Return the [X, Y] coordinate for the center point of the cell that contains the specified text.  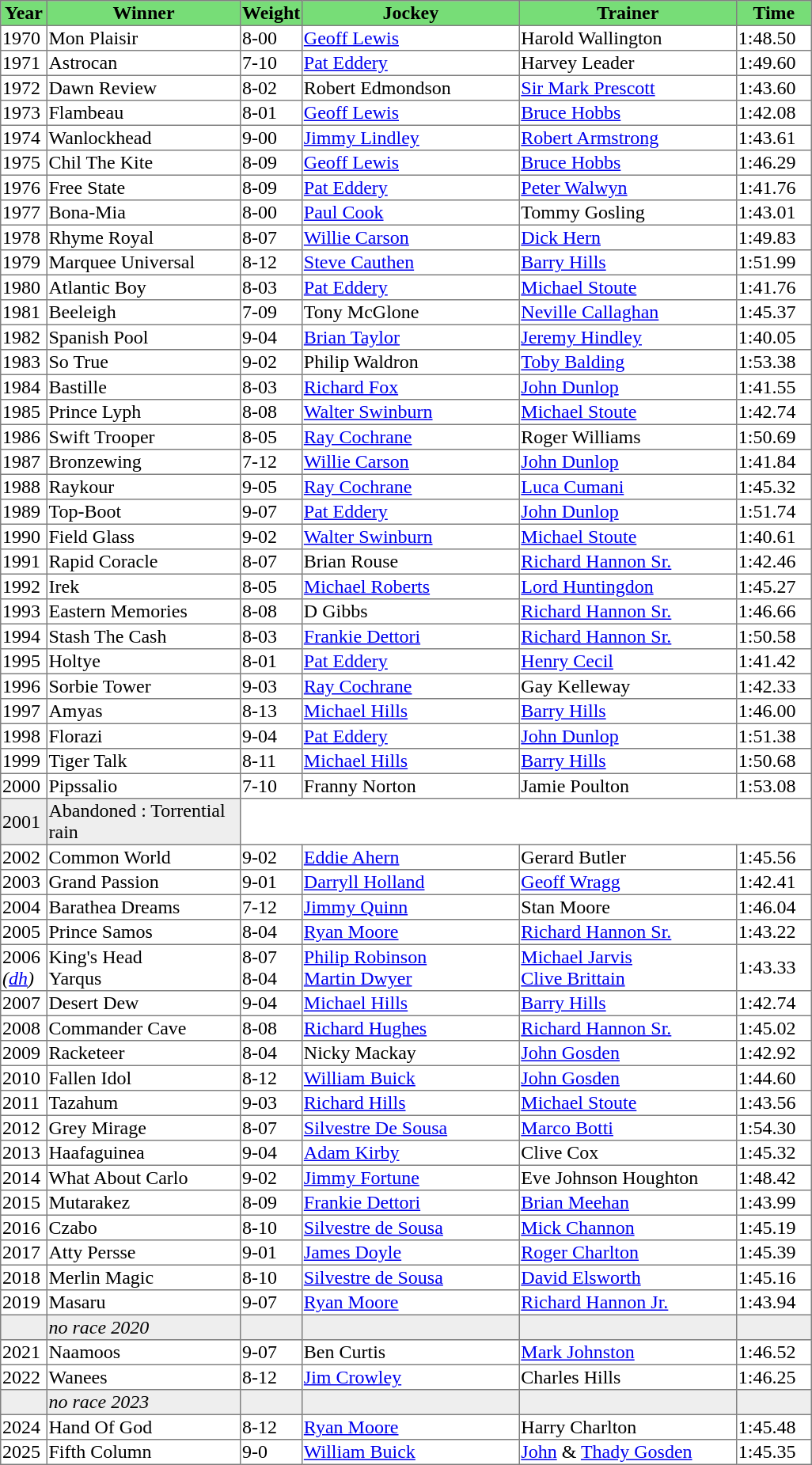
2025 [24, 1452]
1988 [24, 487]
Stan Moore [628, 907]
1983 [24, 362]
1:46.00 [774, 712]
Dick Hern [628, 237]
2022 [24, 1377]
1:41.55 [774, 387]
Steve Cauthen [411, 263]
Florazi [143, 736]
8-078-04 [271, 967]
1998 [24, 736]
1:46.25 [774, 1377]
2015 [24, 1203]
1:45.19 [774, 1228]
Michael JarvisClive Brittain [628, 967]
1:49.83 [774, 237]
Sorbie Tower [143, 686]
2017 [24, 1253]
Mick Channon [628, 1228]
1:42.92 [774, 1053]
1970 [24, 38]
Jim Crowley [411, 1377]
Wanees [143, 1377]
Fifth Column [143, 1452]
no race 2020 [143, 1327]
Peter Walwyn [628, 188]
So True [143, 362]
Bastille [143, 387]
1:42.46 [774, 562]
1976 [24, 188]
Robert Edmondson [411, 88]
Irek [143, 586]
Brian Meehan [628, 1203]
D Gibbs [411, 612]
Jimmy Quinn [411, 907]
Lord Huntingdon [628, 586]
1:45.02 [774, 1028]
Michael Roberts [411, 586]
1:43.61 [774, 138]
1977 [24, 213]
1975 [24, 163]
1:46.29 [774, 163]
1979 [24, 263]
Haafaguinea [143, 1153]
2009 [24, 1053]
1992 [24, 586]
Brian Taylor [411, 337]
1:43.01 [774, 213]
Time [774, 13]
Winner [143, 13]
Richard Fox [411, 387]
Racketeer [143, 1053]
Silvestre De Sousa [411, 1128]
Atlantic Boy [143, 287]
1:50.58 [774, 636]
8-02 [271, 88]
1980 [24, 287]
Bronzewing [143, 462]
2014 [24, 1178]
Philip Waldron [411, 362]
1989 [24, 512]
Franny Norton [411, 786]
Mark Johnston [628, 1353]
1:43.22 [774, 932]
1:42.41 [774, 882]
Field Glass [143, 537]
1:48.42 [774, 1178]
Stash The Cash [143, 636]
Amyas [143, 712]
Dawn Review [143, 88]
Roger Charlton [628, 1253]
1:50.68 [774, 761]
Fallen Idol [143, 1078]
9-05 [271, 487]
9-00 [271, 138]
Czabo [143, 1228]
1978 [24, 237]
David Elsworth [628, 1277]
2018 [24, 1277]
1:54.30 [774, 1128]
1:41.84 [774, 462]
Holtye [143, 662]
1995 [24, 662]
2008 [24, 1028]
Charles Hills [628, 1377]
Jeremy Hindley [628, 337]
Rhyme Royal [143, 237]
1:42.08 [774, 113]
Astrocan [143, 63]
1994 [24, 636]
2007 [24, 1004]
Naamoos [143, 1353]
Jimmy Lindley [411, 138]
1:41.42 [774, 662]
Top-Boot [143, 512]
Harvey Leader [628, 63]
Spanish Pool [143, 337]
Brian Rouse [411, 562]
1:51.38 [774, 736]
1:46.04 [774, 907]
Raykour [143, 487]
Nicky Mackay [411, 1053]
1:43.56 [774, 1103]
Weight [271, 13]
1:43.60 [774, 88]
Desert Dew [143, 1004]
Tommy Gosling [628, 213]
Philip RobinsonMartin Dwyer [411, 967]
Year [24, 13]
Adam Kirby [411, 1153]
1:45.56 [774, 857]
Mutarakez [143, 1203]
1:42.33 [774, 686]
Richard Hills [411, 1103]
1:53.38 [774, 362]
1:49.60 [774, 63]
Geoff Wragg [628, 882]
Trainer [628, 13]
2010 [24, 1078]
1997 [24, 712]
Luca Cumani [628, 487]
Gay Kelleway [628, 686]
2000 [24, 786]
Grand Passion [143, 882]
1986 [24, 437]
Sir Mark Prescott [628, 88]
Harry Charlton [628, 1427]
Harold Wallington [628, 38]
Bona-Mia [143, 213]
9-0 [271, 1452]
1:50.69 [774, 437]
Gerard Butler [628, 857]
Darryll Holland [411, 882]
2006(dh) [24, 967]
1:53.08 [774, 786]
1:45.37 [774, 313]
Swift Trooper [143, 437]
1990 [24, 537]
Abandoned : Torrential rain [143, 822]
1:46.66 [774, 612]
1:45.48 [774, 1427]
Tazahum [143, 1103]
8-13 [271, 712]
2001 [24, 822]
1:45.35 [774, 1452]
What About Carlo [143, 1178]
Jimmy Fortune [411, 1178]
2011 [24, 1103]
Robert Armstrong [628, 138]
2019 [24, 1303]
1:48.50 [774, 38]
Richard Hughes [411, 1028]
Prince Samos [143, 932]
Atty Persse [143, 1253]
8-11 [271, 761]
1993 [24, 612]
Free State [143, 188]
2024 [24, 1427]
2002 [24, 857]
2004 [24, 907]
7-09 [271, 313]
1981 [24, 313]
Roger Williams [628, 437]
Clive Cox [628, 1153]
1999 [24, 761]
2012 [24, 1128]
Eddie Ahern [411, 857]
Marquee Universal [143, 263]
2016 [24, 1228]
1:45.39 [774, 1253]
King's HeadYarqus [143, 967]
Pipssalio [143, 786]
Neville Callaghan [628, 313]
1971 [24, 63]
Marco Botti [628, 1128]
1996 [24, 686]
1:40.61 [774, 537]
1974 [24, 138]
Toby Balding [628, 362]
Hand Of God [143, 1427]
Commander Cave [143, 1028]
John & Thady Gosden [628, 1452]
2003 [24, 882]
1:45.16 [774, 1277]
no race 2023 [143, 1402]
James Doyle [411, 1253]
Flambeau [143, 113]
Chil The Kite [143, 163]
1991 [24, 562]
1:51.74 [774, 512]
1985 [24, 412]
1:44.60 [774, 1078]
1:40.05 [774, 337]
Beeleigh [143, 313]
2021 [24, 1353]
Merlin Magic [143, 1277]
1:43.94 [774, 1303]
Masaru [143, 1303]
Henry Cecil [628, 662]
2005 [24, 932]
Richard Hannon Jr. [628, 1303]
Eastern Memories [143, 612]
Barathea Dreams [143, 907]
Paul Cook [411, 213]
1972 [24, 88]
Jamie Poulton [628, 786]
1973 [24, 113]
Eve Johnson Houghton [628, 1178]
Tiger Talk [143, 761]
1987 [24, 462]
Rapid Coracle [143, 562]
1:51.99 [774, 263]
Common World [143, 857]
Grey Mirage [143, 1128]
Wanlockhead [143, 138]
1982 [24, 337]
1:43.99 [774, 1203]
2013 [24, 1153]
1984 [24, 387]
Ben Curtis [411, 1353]
Mon Plaisir [143, 38]
Prince Lyph [143, 412]
1:46.52 [774, 1353]
1:43.33 [774, 967]
Jockey [411, 13]
1:45.27 [774, 586]
Tony McGlone [411, 313]
